Pinpoint the cell where the given text exists, returning its [x, y] midpoint coordinate. 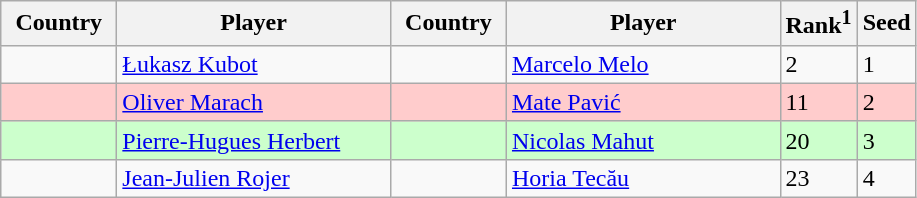
Seed [886, 24]
Jean-Julien Rojer [254, 178]
4 [886, 178]
20 [818, 140]
Pierre-Hugues Herbert [254, 140]
Oliver Marach [254, 102]
Mate Pavić [643, 102]
Rank1 [818, 24]
Łukasz Kubot [254, 64]
3 [886, 140]
Marcelo Melo [643, 64]
Horia Tecău [643, 178]
Nicolas Mahut [643, 140]
23 [818, 178]
11 [818, 102]
1 [886, 64]
